Search for the cell housing the specified text and yield its [x, y] center coordinate. 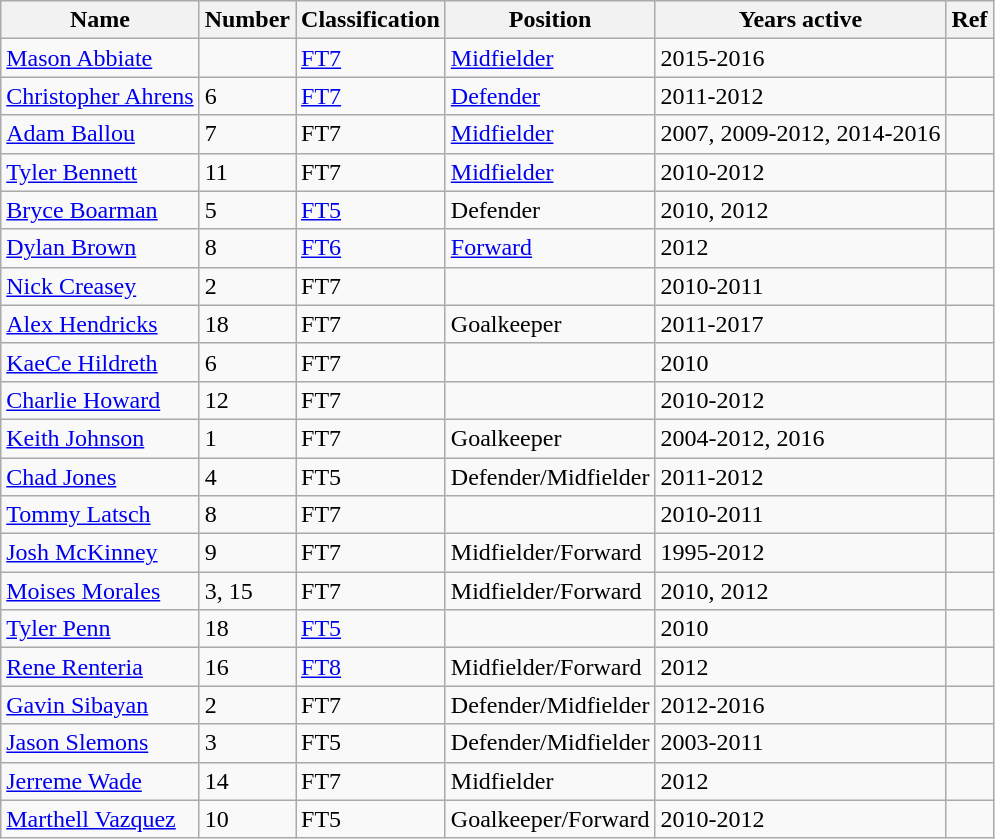
Name [100, 20]
Tyler Bennett [100, 172]
2012-2016 [800, 705]
Christopher Ahrens [100, 96]
Goalkeeper/Forward [550, 819]
16 [247, 667]
Alex Hendricks [100, 324]
Number [247, 20]
12 [247, 400]
Rene Renteria [100, 667]
Marthell Vazquez [100, 819]
Nick Creasey [100, 286]
Jason Slemons [100, 743]
Years active [800, 20]
3 [247, 743]
Charlie Howard [100, 400]
Forward [550, 248]
Bryce Boarman [100, 210]
3, 15 [247, 591]
Tommy Latsch [100, 515]
2015-2016 [800, 58]
Keith Johnson [100, 438]
Gavin Sibayan [100, 705]
2011-2017 [800, 324]
7 [247, 134]
2007, 2009-2012, 2014-2016 [800, 134]
Ref [970, 20]
1 [247, 438]
Position [550, 20]
5 [247, 210]
14 [247, 781]
Classification [371, 20]
Chad Jones [100, 477]
10 [247, 819]
2003-2011 [800, 743]
Adam Ballou [100, 134]
KaeCe Hildreth [100, 362]
Josh McKinney [100, 553]
1995-2012 [800, 553]
FT8 [371, 667]
4 [247, 477]
2004-2012, 2016 [800, 438]
11 [247, 172]
Dylan Brown [100, 248]
Moises Morales [100, 591]
Tyler Penn [100, 629]
FT6 [371, 248]
9 [247, 553]
Jerreme Wade [100, 781]
Mason Abbiate [100, 58]
